Detect which cell encompasses the target text, then output its (X, Y) center coordinate. 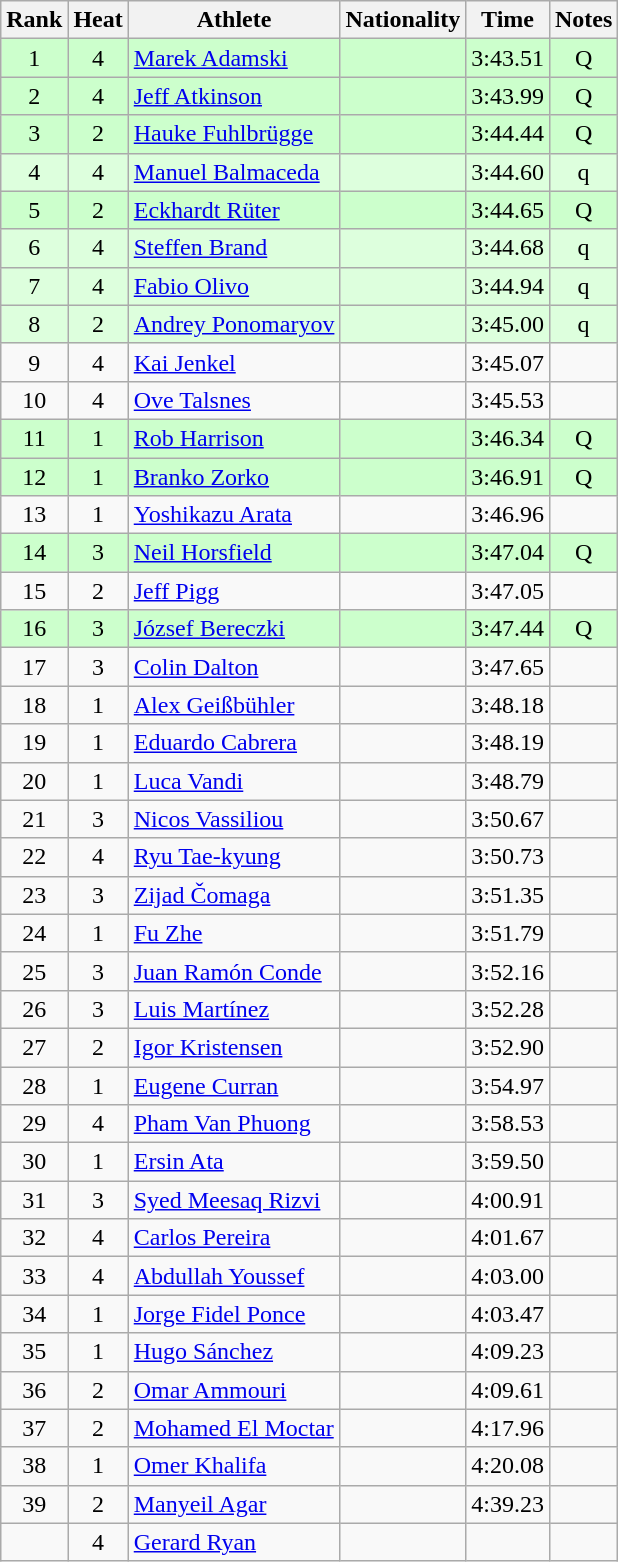
3:47.65 (508, 667)
Colin Dalton (234, 667)
Igor Kristensen (234, 1047)
Steffen Brand (234, 248)
3:47.05 (508, 591)
Eckhardt Rüter (234, 210)
3:47.04 (508, 553)
29 (34, 1124)
Andrey Ponomaryov (234, 324)
Mohamed El Moctar (234, 1428)
Luis Martínez (234, 1009)
17 (34, 667)
Ove Talsnes (234, 400)
Eduardo Cabrera (234, 743)
19 (34, 743)
Zijad Čomaga (234, 895)
Kai Jenkel (234, 362)
36 (34, 1390)
Branko Zorko (234, 477)
Eugene Curran (234, 1085)
Gerard Ryan (234, 1542)
3:59.50 (508, 1162)
21 (34, 819)
32 (34, 1238)
Pham Van Phuong (234, 1124)
Heat (98, 20)
10 (34, 400)
4:00.91 (508, 1200)
Alex Geißbühler (234, 705)
18 (34, 705)
3:45.53 (508, 400)
23 (34, 895)
3:44.60 (508, 172)
Omar Ammouri (234, 1390)
37 (34, 1428)
Yoshikazu Arata (234, 515)
3:44.65 (508, 210)
33 (34, 1276)
Nicos Vassiliou (234, 819)
Rob Harrison (234, 438)
3:48.18 (508, 705)
3:51.79 (508, 933)
Fu Zhe (234, 933)
12 (34, 477)
3:47.44 (508, 629)
Juan Ramón Conde (234, 971)
3:46.96 (508, 515)
Athlete (234, 20)
39 (34, 1504)
24 (34, 933)
9 (34, 362)
Syed Meesaq Rizvi (234, 1200)
Hauke Fuhlbrügge (234, 134)
Luca Vandi (234, 781)
Carlos Pereira (234, 1238)
26 (34, 1009)
3:54.97 (508, 1085)
22 (34, 857)
11 (34, 438)
14 (34, 553)
Jeff Pigg (234, 591)
Manyeil Agar (234, 1504)
3:52.16 (508, 971)
3:46.34 (508, 438)
38 (34, 1466)
3:52.90 (508, 1047)
Omer Khalifa (234, 1466)
16 (34, 629)
3:52.28 (508, 1009)
3:50.73 (508, 857)
3:46.91 (508, 477)
3:43.51 (508, 58)
3:58.53 (508, 1124)
Nationality (403, 20)
3:50.67 (508, 819)
Ryu Tae-kyung (234, 857)
3:45.00 (508, 324)
3:43.99 (508, 96)
20 (34, 781)
Jeff Atkinson (234, 96)
Neil Horsfield (234, 553)
13 (34, 515)
25 (34, 971)
Jorge Fidel Ponce (234, 1314)
József Bereczki (234, 629)
3:44.44 (508, 134)
3:44.68 (508, 248)
27 (34, 1047)
15 (34, 591)
30 (34, 1162)
4:01.67 (508, 1238)
3:51.35 (508, 895)
5 (34, 210)
34 (34, 1314)
4:39.23 (508, 1504)
Marek Adamski (234, 58)
Abdullah Youssef (234, 1276)
28 (34, 1085)
6 (34, 248)
Ersin Ata (234, 1162)
3:48.79 (508, 781)
Notes (583, 20)
Time (508, 20)
35 (34, 1352)
4:20.08 (508, 1466)
Manuel Balmaceda (234, 172)
7 (34, 286)
31 (34, 1200)
3:44.94 (508, 286)
8 (34, 324)
4:09.61 (508, 1390)
4:17.96 (508, 1428)
3:48.19 (508, 743)
4:03.00 (508, 1276)
Fabio Olivo (234, 286)
Hugo Sánchez (234, 1352)
3:45.07 (508, 362)
4:03.47 (508, 1314)
Rank (34, 20)
4:09.23 (508, 1352)
